Output the [x, y] coordinate of the center of the cell containing the given text.  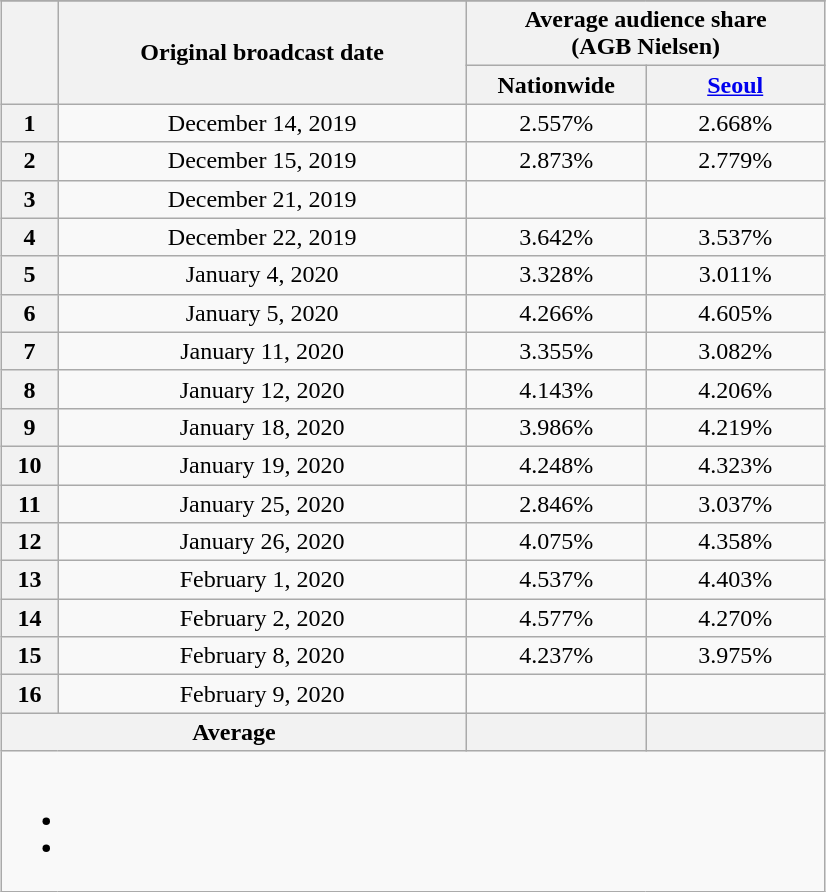
3.537% [736, 237]
February 9, 2020 [262, 694]
6 [29, 313]
December 14, 2019 [262, 123]
10 [29, 465]
4.206% [736, 389]
Seoul [736, 85]
15 [29, 656]
4 [29, 237]
14 [29, 618]
4.358% [736, 542]
5 [29, 275]
January 5, 2020 [262, 313]
January 18, 2020 [262, 427]
3.037% [736, 503]
4.248% [556, 465]
4.270% [736, 618]
13 [29, 580]
4.403% [736, 580]
2.873% [556, 161]
4.075% [556, 542]
Nationwide [556, 85]
3.011% [736, 275]
December 15, 2019 [262, 161]
1 [29, 123]
February 1, 2020 [262, 580]
4.143% [556, 389]
4.577% [556, 618]
11 [29, 503]
January 4, 2020 [262, 275]
Average [234, 732]
2 [29, 161]
4.219% [736, 427]
Original broadcast date [262, 52]
3.328% [556, 275]
2.668% [736, 123]
16 [29, 694]
February 2, 2020 [262, 618]
3.355% [556, 351]
4.537% [556, 580]
2.779% [736, 161]
8 [29, 389]
January 19, 2020 [262, 465]
January 25, 2020 [262, 503]
4.323% [736, 465]
January 11, 2020 [262, 351]
December 21, 2019 [262, 199]
3.642% [556, 237]
4.605% [736, 313]
3.975% [736, 656]
February 8, 2020 [262, 656]
December 22, 2019 [262, 237]
2.846% [556, 503]
Average audience share(AGB Nielsen) [646, 34]
January 12, 2020 [262, 389]
7 [29, 351]
3.986% [556, 427]
3 [29, 199]
2.557% [556, 123]
12 [29, 542]
3.082% [736, 351]
9 [29, 427]
January 26, 2020 [262, 542]
4.266% [556, 313]
4.237% [556, 656]
